Return (X, Y) of the center of cell containing provided text 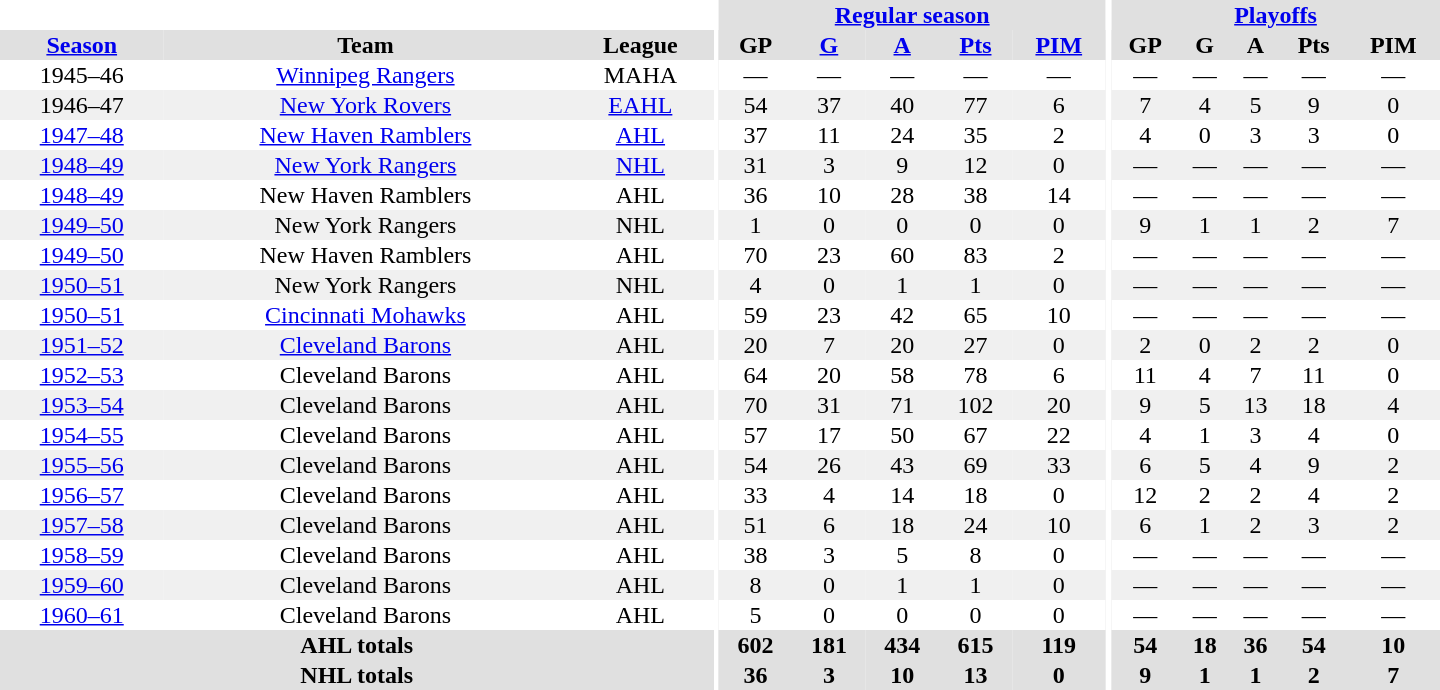
119 (1058, 645)
434 (902, 645)
1952–53 (82, 375)
26 (828, 465)
1947–48 (82, 135)
Cincinnati Mohawks (365, 315)
58 (902, 375)
Team (365, 45)
83 (976, 255)
181 (828, 645)
1960–61 (82, 615)
AHL totals (356, 645)
1954–55 (82, 435)
New York Rovers (365, 105)
1956–57 (82, 495)
NHL totals (356, 675)
40 (902, 105)
602 (756, 645)
1955–56 (82, 465)
64 (756, 375)
Playoffs (1276, 15)
1953–54 (82, 405)
1951–52 (82, 345)
1958–59 (82, 555)
43 (902, 465)
EAHL (640, 105)
League (640, 45)
1946–47 (82, 105)
MAHA (640, 75)
57 (756, 435)
Season (82, 45)
65 (976, 315)
50 (902, 435)
60 (902, 255)
77 (976, 105)
22 (1058, 435)
69 (976, 465)
Regular season (912, 15)
17 (828, 435)
Winnipeg Rangers (365, 75)
1945–46 (82, 75)
51 (756, 525)
59 (756, 315)
27 (976, 345)
615 (976, 645)
42 (902, 315)
78 (976, 375)
67 (976, 435)
1959–60 (82, 585)
1957–58 (82, 525)
71 (902, 405)
102 (976, 405)
35 (976, 135)
28 (902, 195)
